Search for the cell housing the specified text and yield its (X, Y) center coordinate. 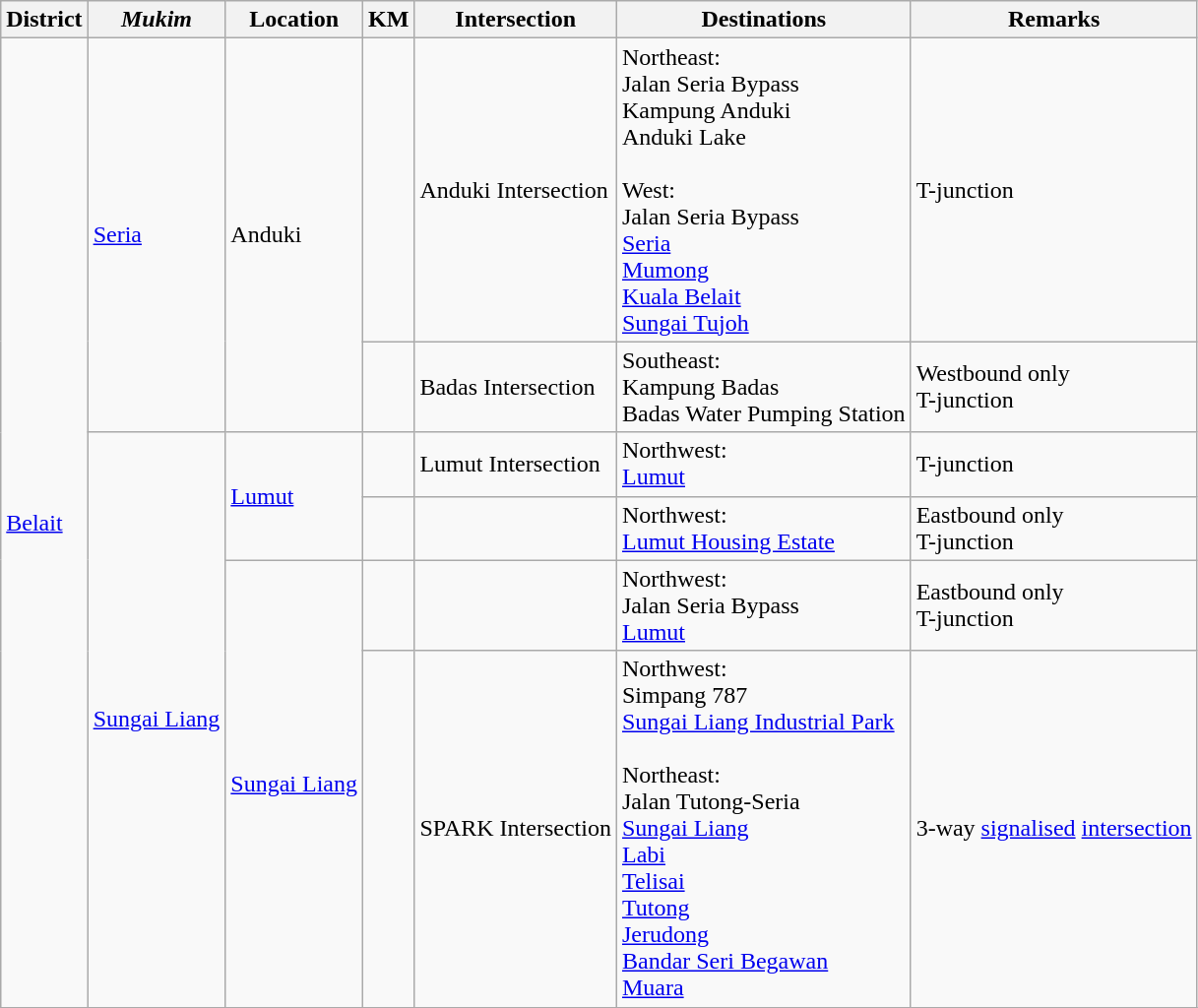
Westbound onlyT-junction (1053, 387)
Northwest:Lumut Housing Estate (764, 528)
District (44, 20)
KM (389, 20)
3-way signalised intersection (1053, 829)
Badas Intersection (516, 387)
Northwest:Simpang 787Sungai Liang Industrial ParkNortheast: Jalan Tutong-SeriaSungai LiangLabiTelisaiTutongJerudongBandar Seri BegawanMuara (764, 829)
Remarks (1053, 20)
Destinations (764, 20)
Anduki (294, 235)
Lumut (294, 496)
SPARK Intersection (516, 829)
Belait (44, 523)
Southeast:Kampung BadasBadas Water Pumping Station (764, 387)
Intersection (516, 20)
Northwest:Lumut (764, 465)
Mukim (157, 20)
Lumut Intersection (516, 465)
Northwest:Jalan Seria BypassLumut (764, 605)
Seria (157, 235)
Northeast:Jalan Seria BypassKampung AndukiAnduki LakeWest: Jalan Seria BypassSeriaMumongKuala BelaitSungai Tujoh (764, 190)
Anduki Intersection (516, 190)
Location (294, 20)
